Provide the (X, Y) coordinate of the cell's center where the given text is located.  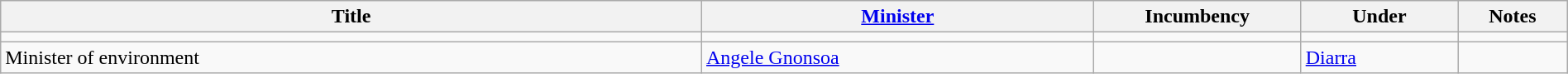
Minister (898, 17)
Diarra (1379, 57)
Notes (1513, 17)
Incumbency (1198, 17)
Angele Gnonsoa (898, 57)
Title (351, 17)
Under (1379, 17)
Minister of environment (351, 57)
